Output the [x, y] coordinate of the center of the cell containing the given text.  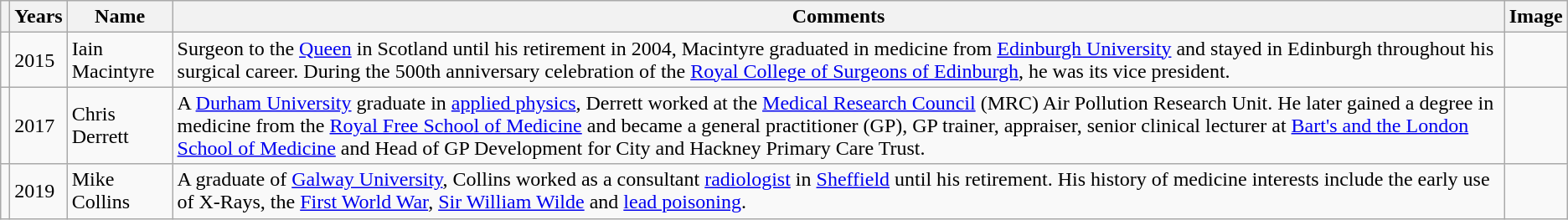
2017 [39, 125]
Comments [838, 17]
2015 [39, 60]
Years [39, 17]
Iain Macintyre [120, 60]
Chris Derrett [120, 125]
Image [1536, 17]
Name [120, 17]
Mike Collins [120, 191]
2019 [39, 191]
